Output the [x, y] coordinate of the center of the cell containing the given text.  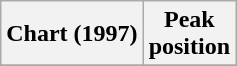
Peakposition [189, 34]
Chart (1997) [72, 34]
